Return the [X, Y] coordinate for the center point of the cell that contains the specified text.  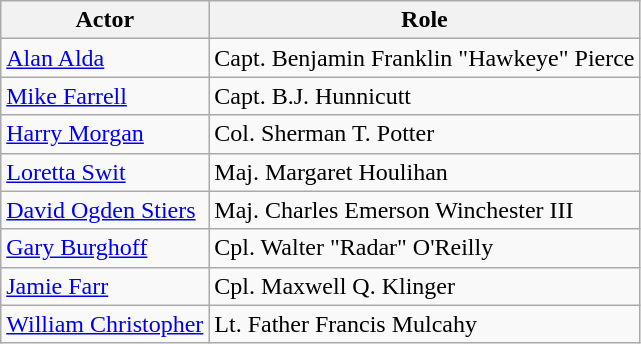
Loretta Swit [105, 172]
Cpl. Maxwell Q. Klinger [424, 286]
Maj. Charles Emerson Winchester III [424, 210]
Maj. Margaret Houlihan [424, 172]
Role [424, 20]
Capt. Benjamin Franklin "Hawkeye" Pierce [424, 58]
Actor [105, 20]
Lt. Father Francis Mulcahy [424, 324]
Mike Farrell [105, 96]
William Christopher [105, 324]
Col. Sherman T. Potter [424, 134]
Gary Burghoff [105, 248]
David Ogden Stiers [105, 210]
Alan Alda [105, 58]
Cpl. Walter "Radar" O'Reilly [424, 248]
Jamie Farr [105, 286]
Capt. B.J. Hunnicutt [424, 96]
Harry Morgan [105, 134]
